For the text-containing cell, return its midpoint in [x, y] coordinate format. 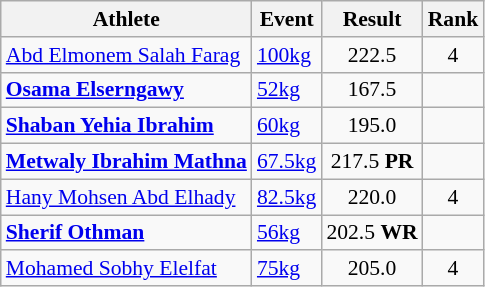
205.0 [372, 269]
Athlete [126, 19]
195.0 [372, 126]
Metwaly Ibrahim Mathna [126, 162]
Abd Elmonem Salah Farag [126, 55]
Mohamed Sobhy Elelfat [126, 269]
52kg [286, 90]
60kg [286, 126]
67.5kg [286, 162]
56kg [286, 233]
217.5 PR [372, 162]
Sherif Othman [126, 233]
Osama Elserngawy [126, 90]
Hany Mohsen Abd Elhady [126, 197]
82.5kg [286, 197]
Shaban Yehia Ibrahim [126, 126]
222.5 [372, 55]
100kg [286, 55]
75kg [286, 269]
Rank [454, 19]
167.5 [372, 90]
220.0 [372, 197]
Event [286, 19]
Result [372, 19]
202.5 WR [372, 233]
